Scan for the cell matching the given text and deliver its (x, y) coordinate at center. 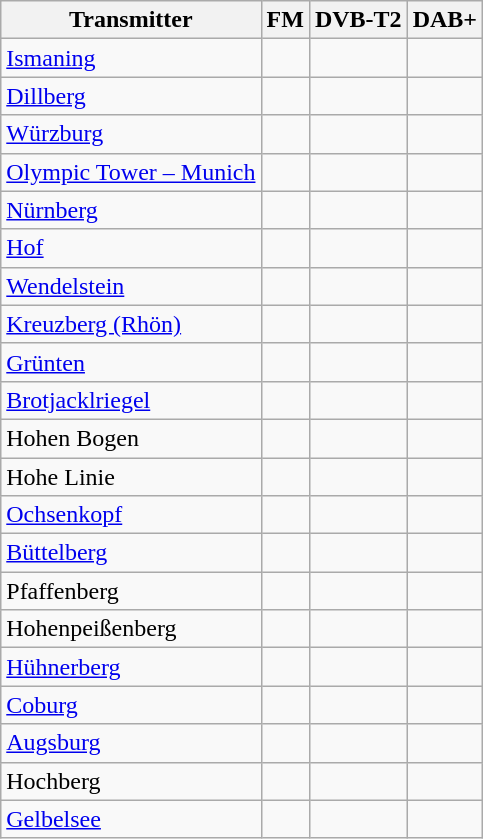
Transmitter (131, 20)
Büttelberg (131, 553)
DVB-T2 (358, 20)
Dillberg (131, 96)
Gelbelsee (131, 819)
Pfaffenberg (131, 591)
Coburg (131, 705)
Ismaning (131, 58)
Augsburg (131, 743)
Kreuzberg (Rhön) (131, 324)
Olympic Tower – Munich (131, 172)
Grünten (131, 362)
Würzburg (131, 134)
Hohen Bogen (131, 438)
Hohe Linie (131, 477)
Hof (131, 248)
Hühnerberg (131, 667)
DAB+ (444, 20)
Brotjacklriegel (131, 400)
Hohenpeißenberg (131, 629)
FM (285, 20)
Nürnberg (131, 210)
Ochsenkopf (131, 515)
Wendelstein (131, 286)
Hochberg (131, 781)
